Return [x, y] of the center of cell containing provided text 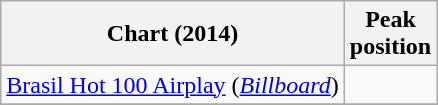
Peakposition [390, 34]
Chart (2014) [173, 34]
Brasil Hot 100 Airplay (Billboard) [173, 85]
